Search for the cell housing the specified text and yield its [x, y] center coordinate. 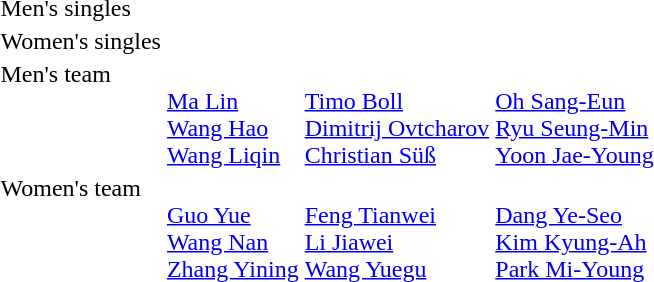
Timo BollDimitrij OvtcharovChristian Süß [397, 114]
Ma LinWang HaoWang Liqin [232, 114]
